Return the [X, Y] coordinate for the center point of the cell that contains the specified text.  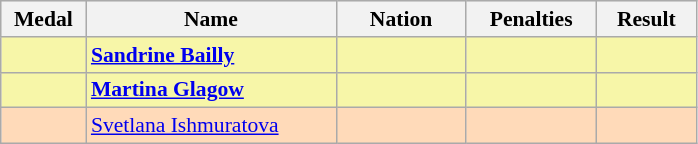
Nation [401, 19]
Penalties [531, 19]
Name [211, 19]
Martina Glagow [211, 90]
Medal [44, 19]
Sandrine Bailly [211, 55]
Svetlana Ishmuratova [211, 126]
Result [646, 19]
